Extract the (X, Y) coordinate from the center of the cell holding the provided text.  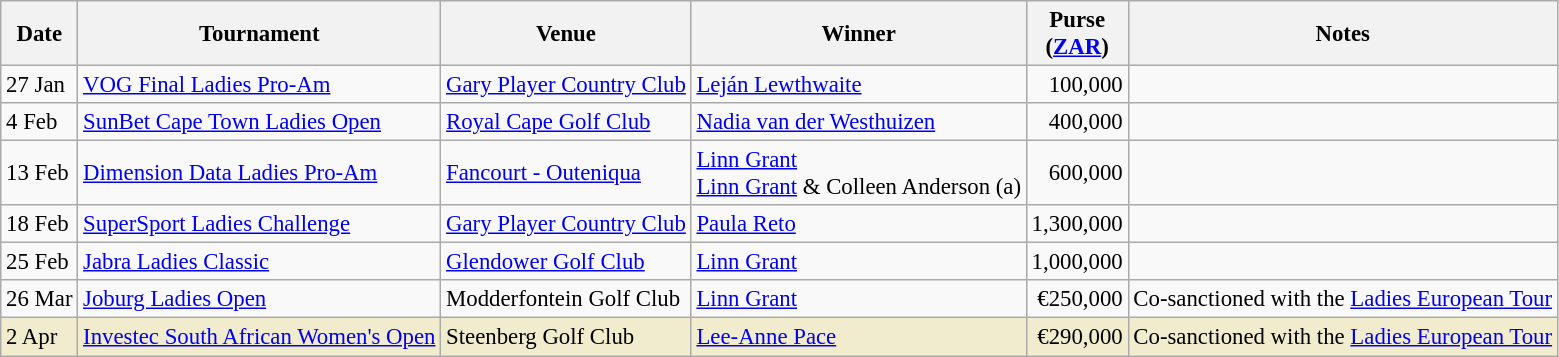
18 Feb (40, 224)
100,000 (1077, 85)
Modderfontein Golf Club (566, 299)
Jabra Ladies Classic (260, 262)
25 Feb (40, 262)
Tournament (260, 34)
Winner (858, 34)
4 Feb (40, 122)
Leján Lewthwaite (858, 85)
27 Jan (40, 85)
600,000 (1077, 174)
Steenberg Golf Club (566, 337)
Notes (1342, 34)
SuperSport Ladies Challenge (260, 224)
Date (40, 34)
Purse(ZAR) (1077, 34)
Dimension Data Ladies Pro-Am (260, 174)
Venue (566, 34)
1,300,000 (1077, 224)
VOG Final Ladies Pro-Am (260, 85)
2 Apr (40, 337)
Linn Grant Linn Grant & Colleen Anderson (a) (858, 174)
Glendower Golf Club (566, 262)
Fancourt - Outeniqua (566, 174)
400,000 (1077, 122)
Investec South African Women's Open (260, 337)
13 Feb (40, 174)
1,000,000 (1077, 262)
Royal Cape Golf Club (566, 122)
Joburg Ladies Open (260, 299)
26 Mar (40, 299)
Paula Reto (858, 224)
€250,000 (1077, 299)
SunBet Cape Town Ladies Open (260, 122)
€290,000 (1077, 337)
Lee-Anne Pace (858, 337)
Nadia van der Westhuizen (858, 122)
